Determine the (x, y) coordinate at the center of the cell enclosing the given text.  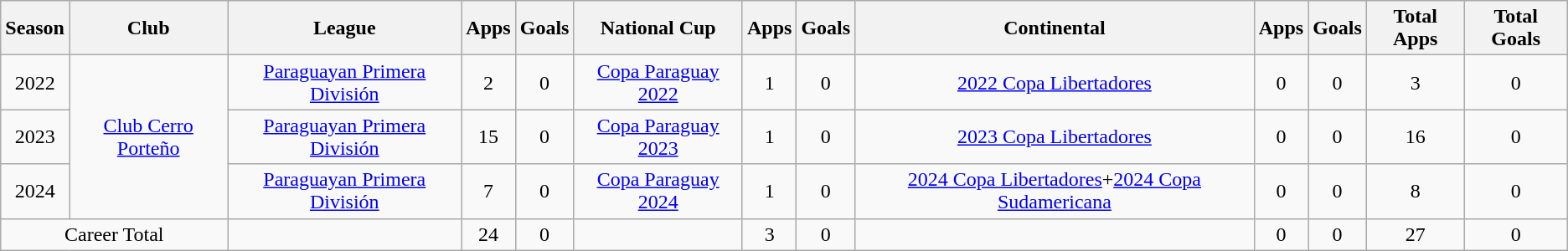
2022 (35, 82)
8 (1416, 191)
15 (488, 137)
Copa Paraguay 2023 (658, 137)
2023 Copa Libertadores (1055, 137)
League (345, 28)
Total Apps (1416, 28)
24 (488, 234)
Total Goals (1516, 28)
Copa Paraguay 2024 (658, 191)
Club (147, 28)
Career Total (114, 234)
Club Cerro Porteño (147, 137)
2024 Copa Libertadores+2024 Copa Sudamericana (1055, 191)
Continental (1055, 28)
2023 (35, 137)
16 (1416, 137)
Copa Paraguay 2022 (658, 82)
2022 Copa Libertadores (1055, 82)
2 (488, 82)
27 (1416, 234)
7 (488, 191)
2024 (35, 191)
Season (35, 28)
National Cup (658, 28)
